Output the (x, y) coordinate of the center of the cell containing the given text.  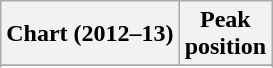
Chart (2012–13) (90, 34)
Peakposition (225, 34)
